For the text-containing cell, return its midpoint in (x, y) coordinate format. 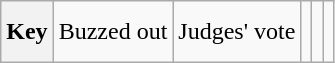
Key (27, 32)
Judges' vote (237, 32)
Buzzed out (113, 32)
